Search for the cell housing the specified text and yield its (X, Y) center coordinate. 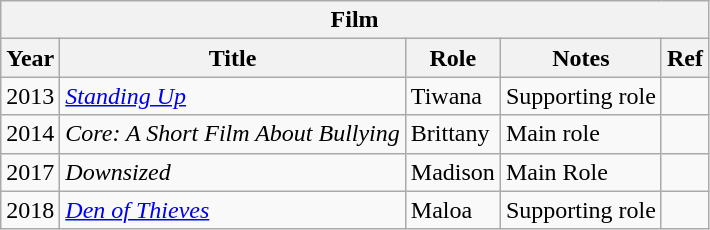
Film (355, 20)
Ref (684, 58)
Role (452, 58)
Main Role (580, 172)
2014 (30, 134)
2013 (30, 96)
2018 (30, 210)
Notes (580, 58)
Tiwana (452, 96)
Standing Up (233, 96)
Core: A Short Film About Bullying (233, 134)
Downsized (233, 172)
Den of Thieves (233, 210)
Brittany (452, 134)
Maloa (452, 210)
Madison (452, 172)
Main role (580, 134)
2017 (30, 172)
Year (30, 58)
Title (233, 58)
